Return (x, y) of the center of cell containing provided text 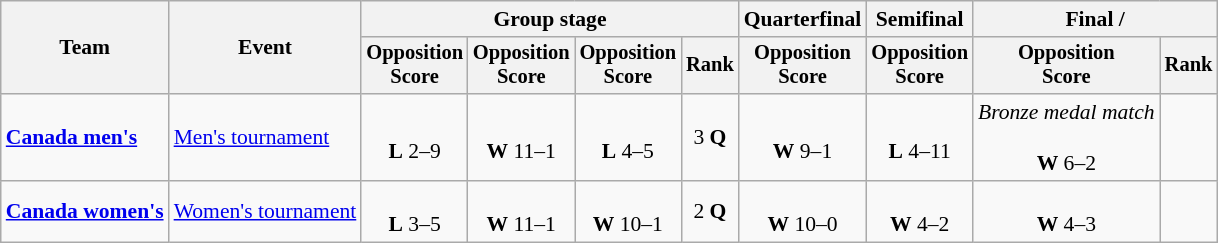
L 3–5 (414, 212)
3 Q (710, 138)
2 Q (710, 212)
L 4–5 (628, 138)
L 2–9 (414, 138)
W 10–0 (803, 212)
W 10–1 (628, 212)
Semifinal (920, 19)
Men's tournament (266, 138)
Canada men's (85, 138)
W 4–3 (1066, 212)
W 4–2 (920, 212)
Group stage (550, 19)
Final / (1095, 19)
Event (266, 48)
Canada women's (85, 212)
L 4–11 (920, 138)
Quarterfinal (803, 19)
W 9–1 (803, 138)
Team (85, 48)
Bronze medal matchW 6–2 (1066, 138)
Women's tournament (266, 212)
